Extract the (X, Y) coordinate from the center of the cell holding the provided text.  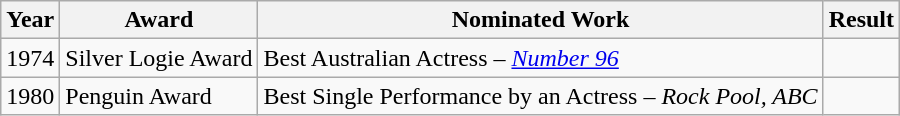
Nominated Work (540, 20)
Best Single Performance by an Actress – Rock Pool, ABC (540, 96)
1974 (30, 58)
Penguin Award (159, 96)
Silver Logie Award (159, 58)
1980 (30, 96)
Result (861, 20)
Year (30, 20)
Award (159, 20)
Best Australian Actress – Number 96 (540, 58)
